Locate the cell with the specified text and output its [X, Y] center coordinate. 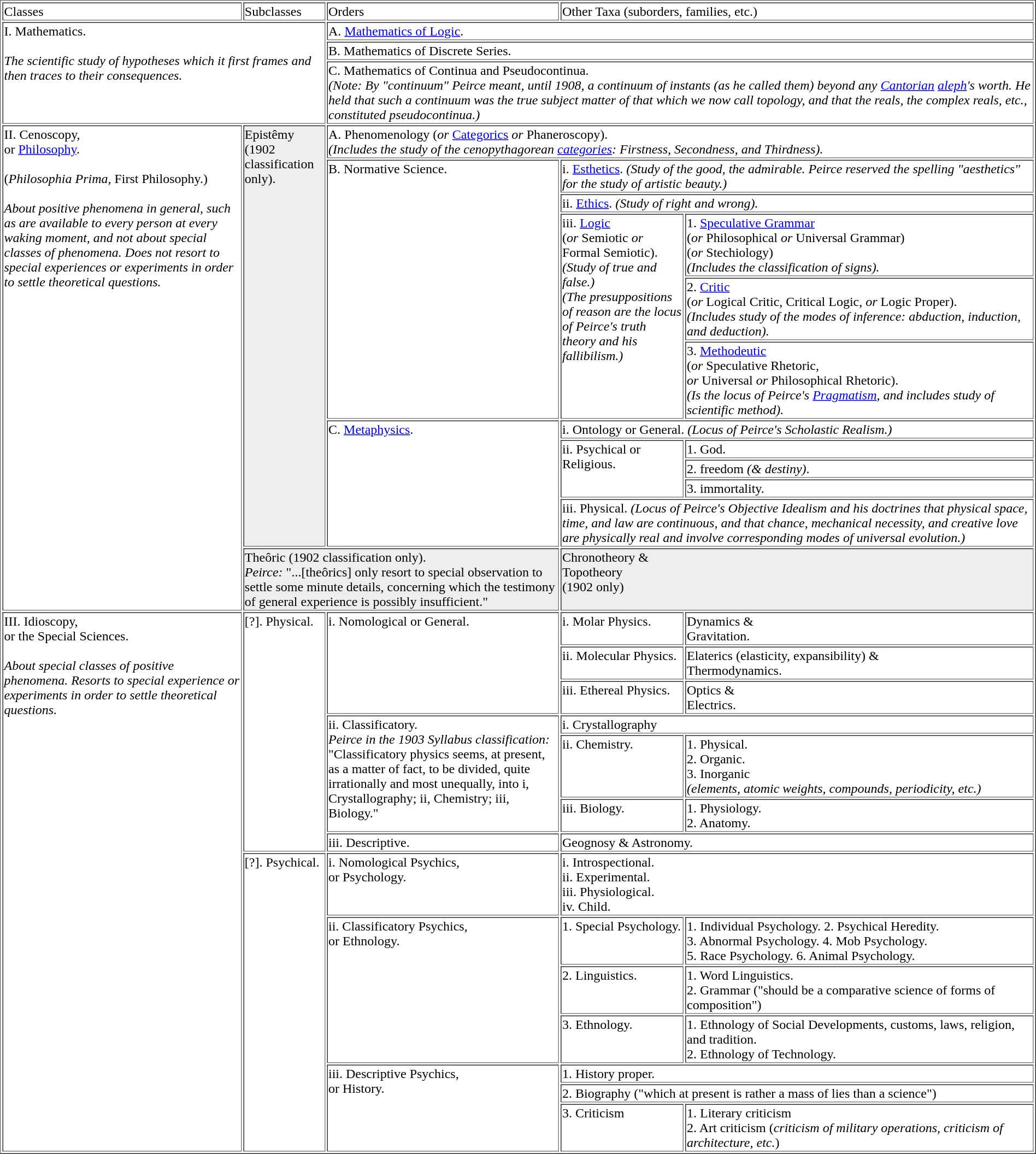
3. immortality. [860, 488]
Dynamics & Gravitation. [860, 628]
Classes [121, 11]
iii. Descriptive. [443, 843]
1. Individual Psychology. 2. Psychical Heredity. 3. Abnormal Psychology. 4. Mob Psychology. 5. Race Psychology. 6. Animal Psychology. [860, 941]
1. God. [860, 449]
Chronotheory & Topotheory (1902 only) [797, 580]
ii. Chemistry. [622, 767]
i. Ontology or General. (Locus of Peirce's Scholastic Realism.) [797, 429]
Geognosy & Astronomy. [797, 843]
Other Taxa (suborders, families, etc.) [797, 11]
i. Esthetics. (Study of the good, the admirable. Peirce reserved the spelling "aesthetics" for the study of artistic beauty.) [797, 176]
B. Mathematics of Discrete Series. [680, 50]
3. Criticism [622, 1128]
i. Introspectional. ii. Experimental. iii. Physiological. iv. Child. [797, 885]
Subclasses [284, 11]
Orders [443, 11]
3. Ethnology. [622, 1039]
1. Physiology. 2. Anatomy. [860, 815]
[?]. Physical. [284, 732]
iii. Biology. [622, 815]
1. Literary criticism 2. Art criticism (criticism of military operations, criticism of architecture, etc.) [860, 1128]
1. Word Linguistics. 2. Grammar ("should be a comparative science of forms of composition") [860, 990]
iii. Descriptive Psychics, or History. [443, 1108]
1. Speculative Grammar (or Philosophical or Universal Grammar) (or Stechiology) (Includes the classification of signs). [860, 245]
1. Special Psychology. [622, 941]
i. Molar Physics. [622, 628]
i. Crystallography [797, 725]
ii. Molecular Physics. [622, 663]
2. Critic (or Logical Critic, Critical Logic, or Logic Proper). (Includes study of the modes of inference: abduction, induction, and deduction). [860, 309]
Elaterics (elasticity, expansibility) & Thermodynamics. [860, 663]
Epistêmy (1902 classification only). [284, 337]
ii. Classificatory Psychics, or Ethnology. [443, 990]
ii. Ethics. (Study of right and wrong). [797, 203]
[?]. Psychical. [284, 1003]
2. freedom (& destiny). [860, 469]
C. Metaphysics. [443, 484]
2. Linguistics. [622, 990]
2. Biography ("which at present is rather a mass of lies than a science") [797, 1093]
i. Nomological or General. [443, 663]
B. Normative Science. [443, 289]
ii. Psychical or Religious. [622, 469]
I. Mathematics. The scientific study of hypotheses which it first frames and then traces to their consequences. [164, 73]
1. History proper. [797, 1073]
1. Ethnology of Social Developments, customs, laws, religion, and tradition. 2. Ethnology of Technology. [860, 1039]
i. Nomological Psychics, or Psychology. [443, 885]
1. Physical. 2. Organic.3. Inorganic (elements, atomic weights, compounds, periodicity, etc.) [860, 767]
A. Mathematics of Logic. [680, 31]
Optics & Electrics. [860, 697]
iii. Ethereal Physics. [622, 697]
A. Phenomenology (or Categorics or Phaneroscopy). (Includes the study of the cenopythagorean categories: Firstness, Secondness, and Thirdness). [680, 142]
